Search for the cell housing the specified text and yield its (X, Y) center coordinate. 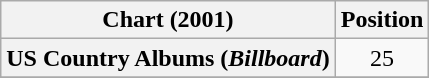
25 (382, 58)
US Country Albums (Billboard) (168, 58)
Chart (2001) (168, 20)
Position (382, 20)
